Return [x, y] of the center of cell containing provided text 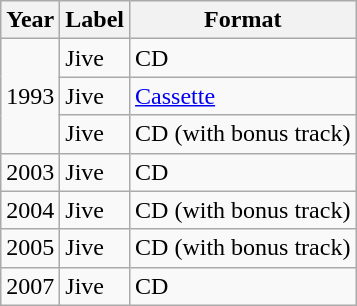
2003 [30, 172]
1993 [30, 96]
2004 [30, 210]
Year [30, 20]
Cassette [243, 96]
Label [95, 20]
2005 [30, 248]
2007 [30, 286]
Format [243, 20]
